Output the [X, Y] coordinate of the center of the cell containing the given text.  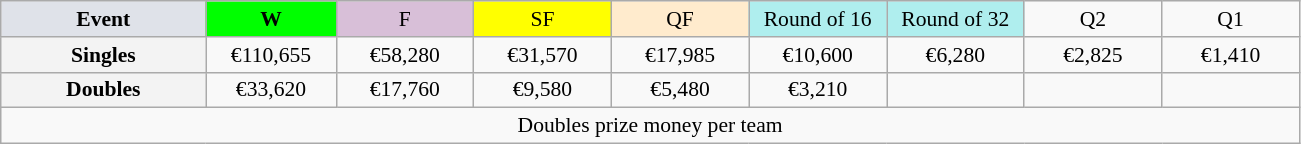
Doubles prize money per team [650, 126]
Round of 16 [818, 19]
€6,280 [955, 55]
€1,410 [1231, 55]
€110,655 [271, 55]
W [271, 19]
Q2 [1093, 19]
SF [543, 19]
Q1 [1231, 19]
€33,620 [271, 90]
Singles [104, 55]
Round of 32 [955, 19]
€31,570 [543, 55]
€17,760 [405, 90]
€58,280 [405, 55]
€5,480 [680, 90]
€10,600 [818, 55]
€17,985 [680, 55]
QF [680, 19]
€2,825 [1093, 55]
€9,580 [543, 90]
Event [104, 19]
€3,210 [818, 90]
Doubles [104, 90]
F [405, 19]
